Scan for the cell matching the given text and deliver its (X, Y) coordinate at center. 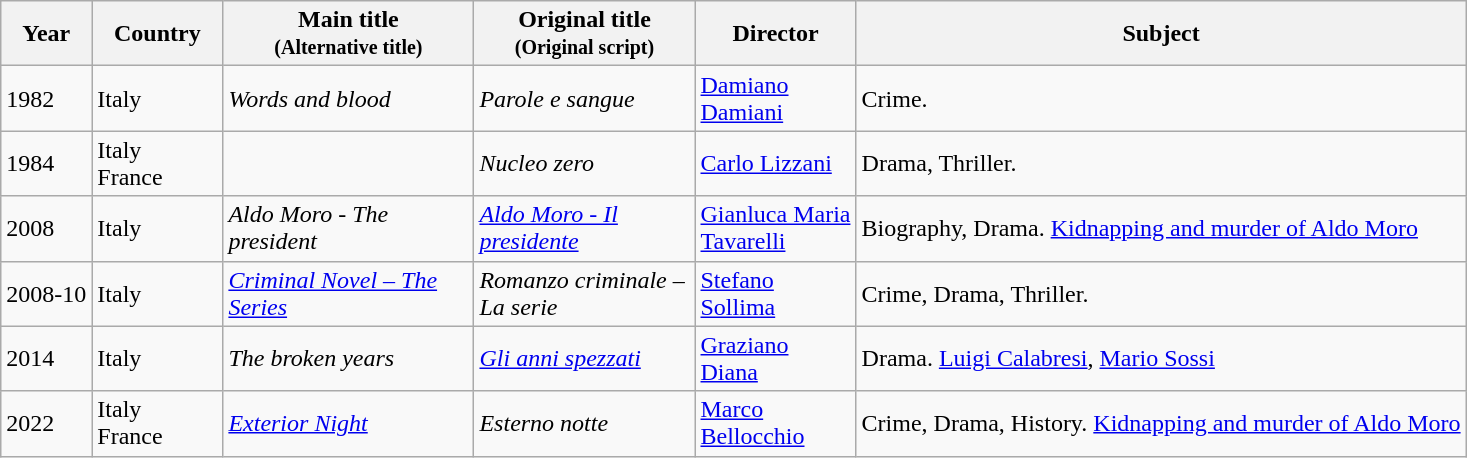
Graziano Diana (776, 358)
Words and blood (348, 98)
Subject (1161, 34)
Aldo Moro - The president (348, 228)
Director (776, 34)
Crime, Drama, Thriller. (1161, 294)
Biography, Drama. Kidnapping and murder of Aldo Moro (1161, 228)
Crime. (1161, 98)
1984 (46, 164)
The broken years (348, 358)
Criminal Novel – The Series (348, 294)
Drama, Thriller. (1161, 164)
2008-10 (46, 294)
Marco Bellocchio (776, 424)
Nucleo zero (584, 164)
Esterno notte (584, 424)
2022 (46, 424)
Stefano Sollima (776, 294)
Romanzo criminale – La serie (584, 294)
Aldo Moro - Il presidente (584, 228)
Main title(Alternative title) (348, 34)
2014 (46, 358)
Country (158, 34)
Gianluca Maria Tavarelli (776, 228)
Gli anni spezzati (584, 358)
Year (46, 34)
Parole e sangue (584, 98)
Carlo Lizzani (776, 164)
2008 (46, 228)
Crime, Drama, History. Kidnapping and murder of Aldo Moro (1161, 424)
Drama. Luigi Calabresi, Mario Sossi (1161, 358)
1982 (46, 98)
Exterior Night (348, 424)
Original title(Original script) (584, 34)
Damiano Damiani (776, 98)
